Detect which cell encompasses the target text, then output its (x, y) center coordinate. 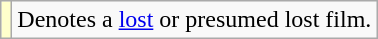
Denotes a lost or presumed lost film. (194, 20)
